Identify which cell holds the provided text, then report its (X, Y) central coordinate. 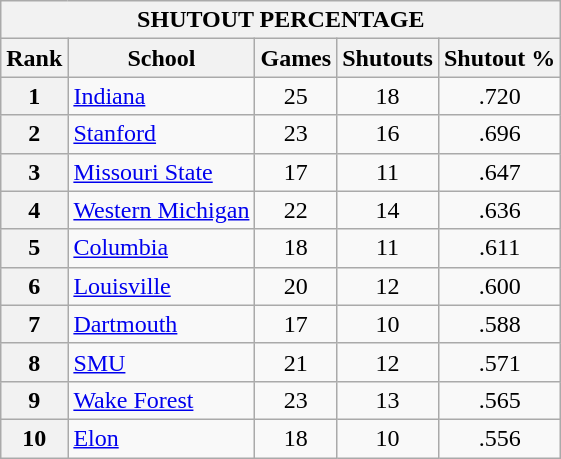
4 (34, 210)
Wake Forest (162, 400)
Indiana (162, 96)
20 (296, 286)
Louisville (162, 286)
3 (34, 172)
1 (34, 96)
6 (34, 286)
.565 (499, 400)
.647 (499, 172)
21 (296, 362)
.571 (499, 362)
.696 (499, 134)
.611 (499, 248)
Games (296, 58)
SHUTOUT PERCENTAGE (281, 20)
.600 (499, 286)
Stanford (162, 134)
Columbia (162, 248)
Shutout % (499, 58)
.588 (499, 324)
5 (34, 248)
2 (34, 134)
13 (388, 400)
8 (34, 362)
Rank (34, 58)
Elon (162, 438)
9 (34, 400)
School (162, 58)
Shutouts (388, 58)
.556 (499, 438)
7 (34, 324)
Dartmouth (162, 324)
25 (296, 96)
22 (296, 210)
Missouri State (162, 172)
SMU (162, 362)
.720 (499, 96)
16 (388, 134)
Western Michigan (162, 210)
.636 (499, 210)
14 (388, 210)
